Locate the cell with the specified text and output its (X, Y) center coordinate. 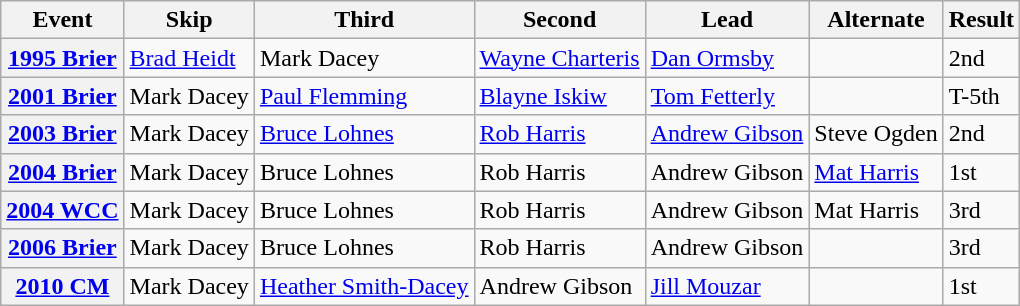
Alternate (876, 20)
2006 Brier (62, 248)
T-5th (981, 96)
Lead (727, 20)
Result (981, 20)
2001 Brier (62, 96)
2003 Brier (62, 134)
2004 WCC (62, 210)
Event (62, 20)
Skip (189, 20)
2010 CM (62, 286)
Paul Flemming (364, 96)
Wayne Charteris (560, 58)
Brad Heidt (189, 58)
Jill Mouzar (727, 286)
Steve Ogden (876, 134)
Third (364, 20)
1995 Brier (62, 58)
2004 Brier (62, 172)
Dan Ormsby (727, 58)
Heather Smith-Dacey (364, 286)
Blayne Iskiw (560, 96)
Tom Fetterly (727, 96)
Second (560, 20)
